Extract the (X, Y) coordinate from the center of the cell holding the provided text.  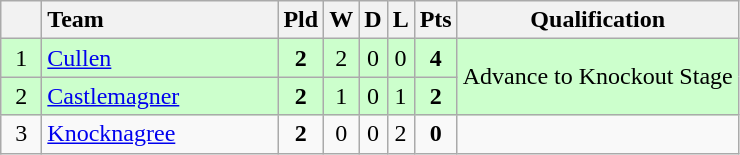
Team (160, 20)
3 (22, 134)
Pts (436, 20)
Knocknagree (160, 134)
4 (436, 58)
Castlemagner (160, 96)
Cullen (160, 58)
D (373, 20)
Advance to Knockout Stage (598, 77)
Qualification (598, 20)
Pld (301, 20)
W (342, 20)
L (400, 20)
